Extract the (x, y) coordinate from the center of the cell holding the provided text.  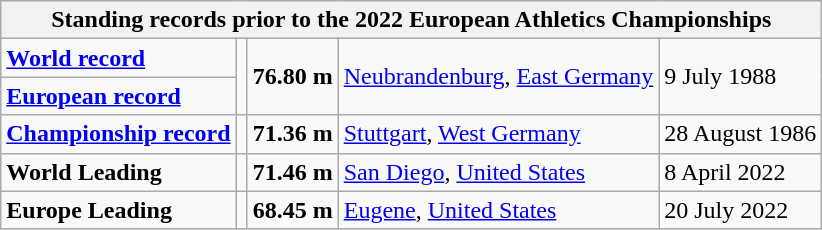
Eugene, United States (498, 210)
28 August 1986 (740, 134)
Championship record (118, 134)
World Leading (118, 172)
71.46 m (292, 172)
9 July 1988 (740, 77)
76.80 m (292, 77)
Standing records prior to the 2022 European Athletics Championships (412, 20)
European record (118, 96)
68.45 m (292, 210)
San Diego, United States (498, 172)
Europe Leading (118, 210)
8 April 2022 (740, 172)
Neubrandenburg, East Germany (498, 77)
Stuttgart, West Germany (498, 134)
20 July 2022 (740, 210)
World record (118, 58)
71.36 m (292, 134)
